Extract the (x, y) coordinate from the center of the cell holding the provided text.  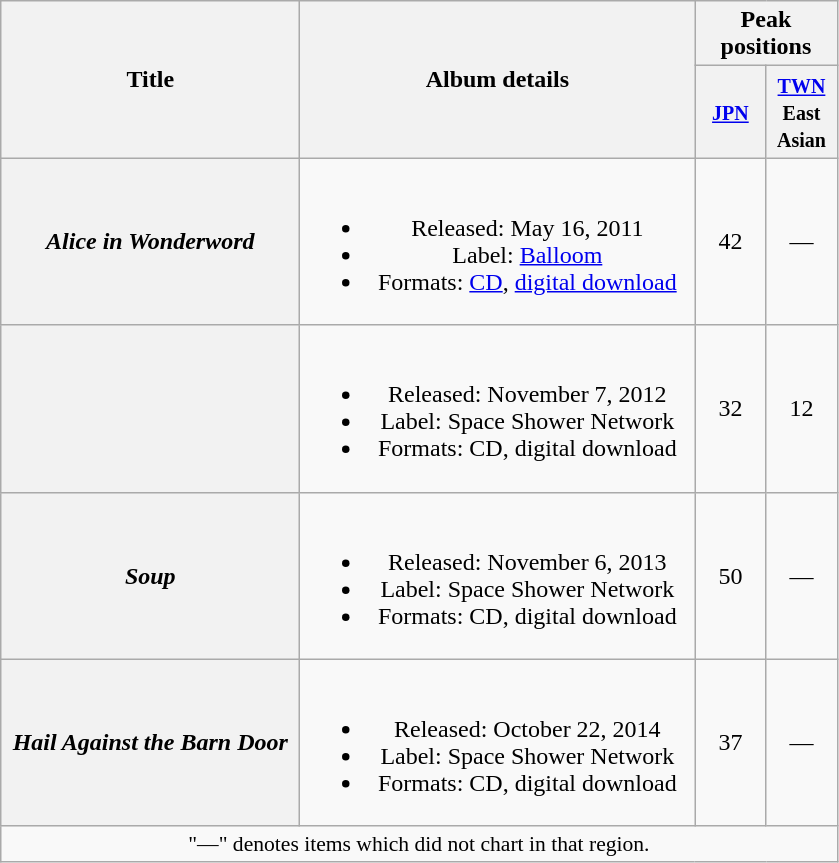
42 (730, 242)
JPN (730, 112)
Hail Against the Barn Door (150, 742)
Released: November 7, 2012Label: Space Shower NetworkFormats: CD, digital download (498, 408)
Alice in Wonderword (150, 242)
50 (730, 576)
TWN East Asian (802, 112)
12 (802, 408)
Title (150, 80)
Album details (498, 80)
Released: October 22, 2014Label: Space Shower NetworkFormats: CD, digital download (498, 742)
Released: May 16, 2011Label: BalloomFormats: CD, digital download (498, 242)
37 (730, 742)
32 (730, 408)
"—" denotes items which did not chart in that region. (419, 844)
Peak positions (766, 34)
Released: November 6, 2013Label: Space Shower NetworkFormats: CD, digital download (498, 576)
Soup (150, 576)
